Scan for the cell matching the given text and deliver its (x, y) coordinate at center. 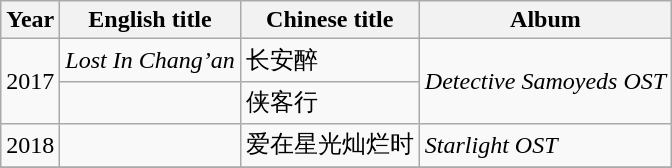
侠客行 (330, 102)
Chinese title (330, 20)
2017 (30, 82)
爱在星光灿烂时 (330, 146)
Album (545, 20)
Lost In Chang’an (150, 60)
Starlight OST (545, 146)
长安醉 (330, 60)
Detective Samoyeds OST (545, 82)
English title (150, 20)
Year (30, 20)
2018 (30, 146)
